Provide the [X, Y] coordinate of the cell's center where the given text is located.  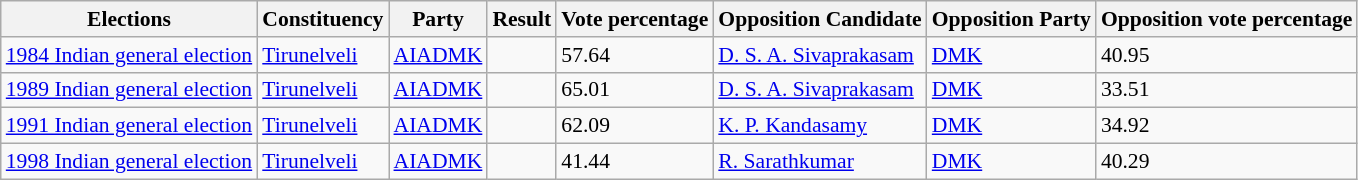
Constituency [322, 19]
Opposition vote percentage [1227, 19]
R. Sarathkumar [820, 162]
1998 Indian general election [129, 162]
Vote percentage [634, 19]
1989 Indian general election [129, 90]
Opposition Candidate [820, 19]
40.95 [1227, 55]
62.09 [634, 126]
34.92 [1227, 126]
57.64 [634, 55]
K. P. Kandasamy [820, 126]
1991 Indian general election [129, 126]
40.29 [1227, 162]
41.44 [634, 162]
Opposition Party [1012, 19]
Elections [129, 19]
Party [438, 19]
1984 Indian general election [129, 55]
65.01 [634, 90]
33.51 [1227, 90]
Result [522, 19]
